Detect which cell encompasses the target text, then output its (X, Y) center coordinate. 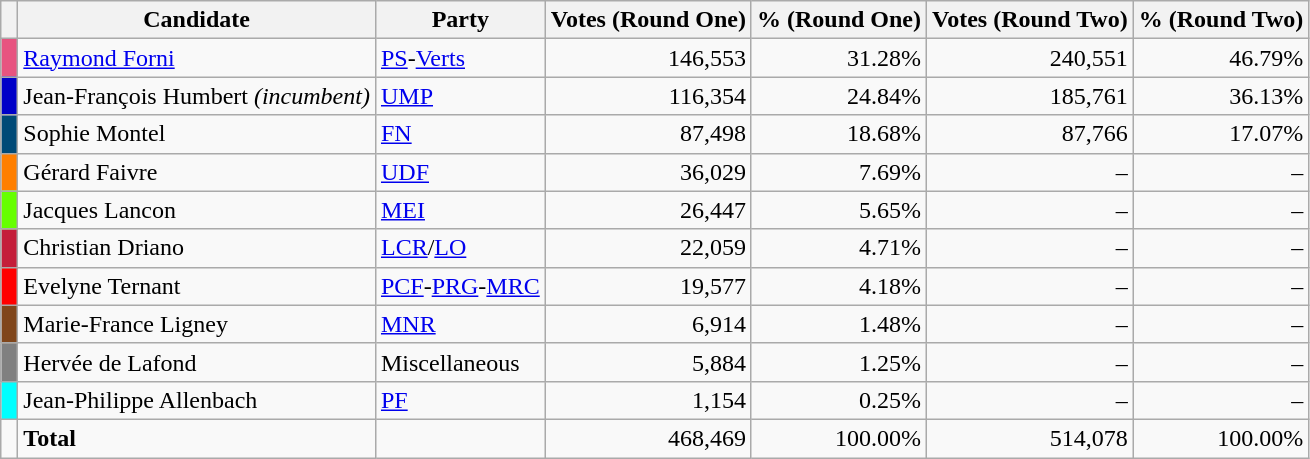
22,059 (648, 248)
19,577 (648, 286)
6,914 (648, 324)
0.25% (838, 400)
MEI (460, 210)
Jean-François Humbert (incumbent) (197, 96)
Votes (Round Two) (1030, 20)
UDF (460, 172)
Marie-France Ligney (197, 324)
5,884 (648, 362)
185,761 (1030, 96)
514,078 (1030, 438)
26,447 (648, 210)
36.13% (1221, 96)
% (Round One) (838, 20)
5.65% (838, 210)
Jean-Philippe Allenbach (197, 400)
Raymond Forni (197, 58)
Christian Driano (197, 248)
1.25% (838, 362)
UMP (460, 96)
116,354 (648, 96)
% (Round Two) (1221, 20)
Jacques Lancon (197, 210)
MNR (460, 324)
1.48% (838, 324)
468,469 (648, 438)
24.84% (838, 96)
4.71% (838, 248)
Total (197, 438)
Evelyne Ternant (197, 286)
146,553 (648, 58)
FN (460, 134)
7.69% (838, 172)
Sophie Montel (197, 134)
1,154 (648, 400)
36,029 (648, 172)
Gérard Faivre (197, 172)
87,498 (648, 134)
PS-Verts (460, 58)
Hervée de Lafond (197, 362)
Party (460, 20)
PF (460, 400)
4.18% (838, 286)
31.28% (838, 58)
LCR/LO (460, 248)
18.68% (838, 134)
Miscellaneous (460, 362)
240,551 (1030, 58)
Candidate (197, 20)
Votes (Round One) (648, 20)
46.79% (1221, 58)
17.07% (1221, 134)
PCF-PRG-MRC (460, 286)
87,766 (1030, 134)
